Output the [X, Y] coordinate of the center of the cell containing the given text.  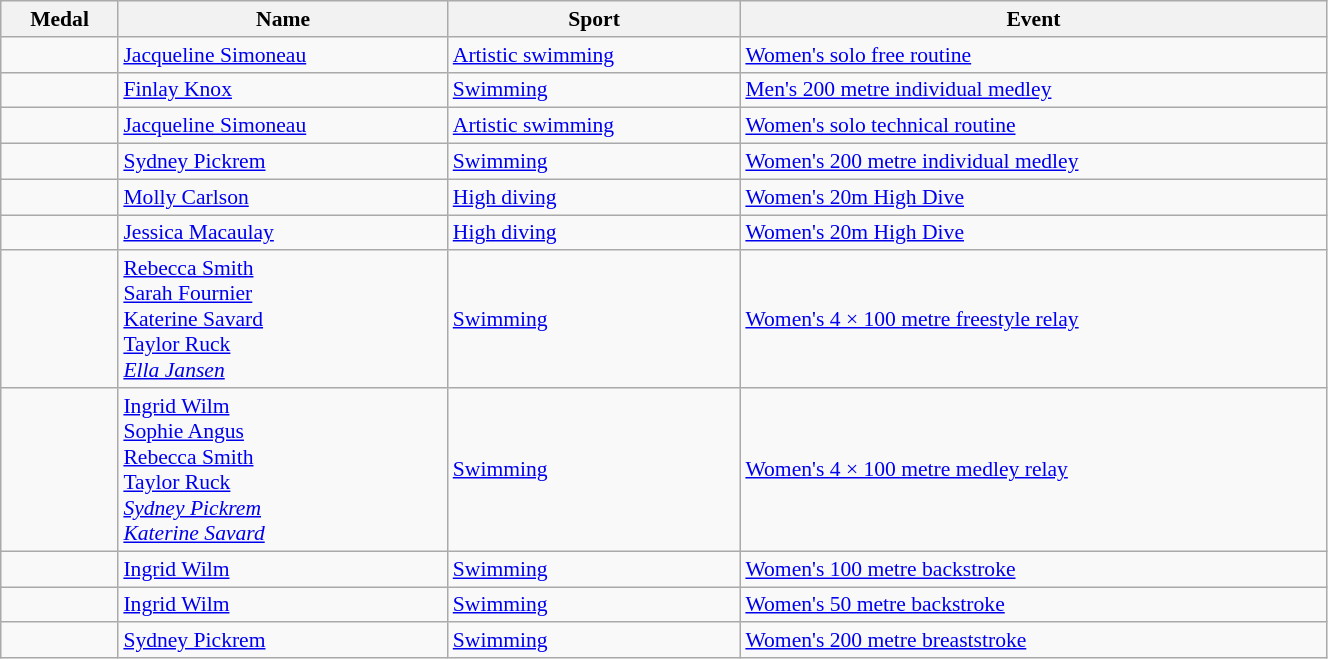
Women's 100 metre backstroke [1033, 569]
Name [282, 19]
Women's solo free routine [1033, 55]
Rebecca SmithSarah FournierKaterine SavardTaylor RuckElla Jansen [282, 320]
Sport [594, 19]
Jessica Macaulay [282, 233]
Women's 50 metre backstroke [1033, 605]
Women's solo technical routine [1033, 126]
Women's 200 metre breaststroke [1033, 641]
Medal [60, 19]
Women's 200 metre individual medley [1033, 162]
Women's 4 × 100 metre freestyle relay [1033, 320]
Women's 4 × 100 metre medley relay [1033, 470]
Event [1033, 19]
Men's 200 metre individual medley [1033, 90]
Molly Carlson [282, 197]
Ingrid WilmSophie AngusRebecca SmithTaylor RuckSydney PickremKaterine Savard [282, 470]
Finlay Knox [282, 90]
